Scan for the cell matching the given text and deliver its [x, y] coordinate at center. 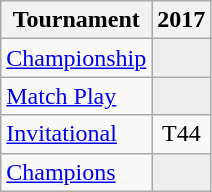
2017 [182, 20]
T44 [182, 134]
Match Play [76, 96]
Champions [76, 172]
Championship [76, 58]
Invitational [76, 134]
Tournament [76, 20]
